Provide the [x, y] coordinate of the cell's center where the given text is located.  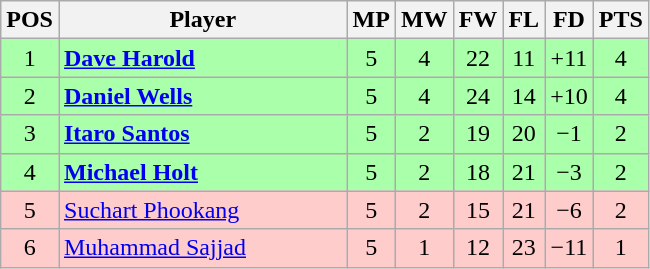
Dave Harold [202, 58]
6 [30, 248]
20 [524, 134]
POS [30, 20]
14 [524, 96]
11 [524, 58]
19 [478, 134]
FD [570, 20]
MP [371, 20]
−3 [570, 172]
PTS [620, 20]
3 [30, 134]
FW [478, 20]
24 [478, 96]
−11 [570, 248]
23 [524, 248]
+10 [570, 96]
−6 [570, 210]
22 [478, 58]
Michael Holt [202, 172]
Player [202, 20]
Daniel Wells [202, 96]
Itaro Santos [202, 134]
FL [524, 20]
−1 [570, 134]
12 [478, 248]
+11 [570, 58]
MW [424, 20]
18 [478, 172]
15 [478, 210]
Suchart Phookang [202, 210]
Muhammad Sajjad [202, 248]
